Determine the (X, Y) coordinate at the center of the cell enclosing the given text.  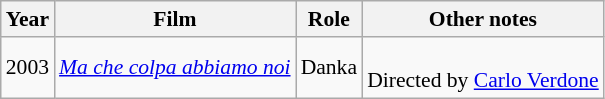
2003 (28, 68)
Year (28, 19)
Directed by Carlo Verdone (483, 68)
Ma che colpa abbiamo noi (175, 68)
Role (329, 19)
Other notes (483, 19)
Danka (329, 68)
Film (175, 19)
